Provide the (X, Y) coordinate of the cell's center where the given text is located.  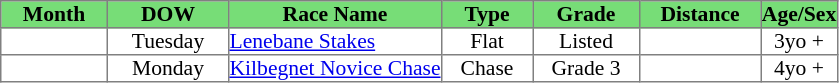
Grade (586, 14)
Chase (487, 68)
Listed (586, 42)
Flat (487, 42)
4yo + (799, 68)
3yo + (799, 42)
Grade 3 (586, 68)
Month (54, 14)
Race Name (336, 14)
DOW (168, 14)
Age/Sex (799, 14)
Monday (168, 68)
Tuesday (168, 42)
Kilbegnet Novice Chase (336, 68)
Distance (700, 14)
Lenebane Stakes (336, 42)
Type (487, 14)
